For the text-containing cell, return its midpoint in (x, y) coordinate format. 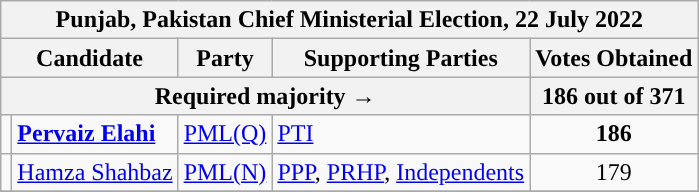
Punjab, Pakistan Chief Ministerial Election, 22 July 2022 (350, 20)
Party (225, 58)
186 out of 371 (614, 96)
PTI (401, 134)
Candidate (90, 58)
PML(Q) (225, 134)
Supporting Parties (401, 58)
PPP, PRHP, Independents (401, 172)
186 (614, 134)
179 (614, 172)
Required majority → (266, 96)
Hamza Shahbaz (95, 172)
Pervaiz Elahi (95, 134)
Votes Obtained (614, 58)
PML(N) (225, 172)
